Scan for the cell matching the given text and deliver its [X, Y] coordinate at center. 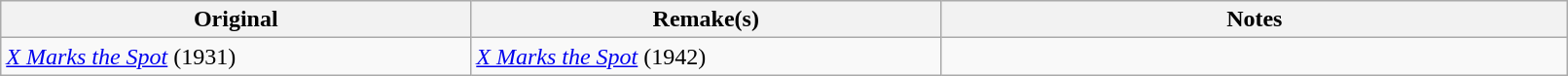
X Marks the Spot (1942) [707, 57]
Notes [1255, 19]
Remake(s) [707, 19]
Original [236, 19]
X Marks the Spot (1931) [236, 57]
